Identify which cell holds the provided text, then report its [X, Y] central coordinate. 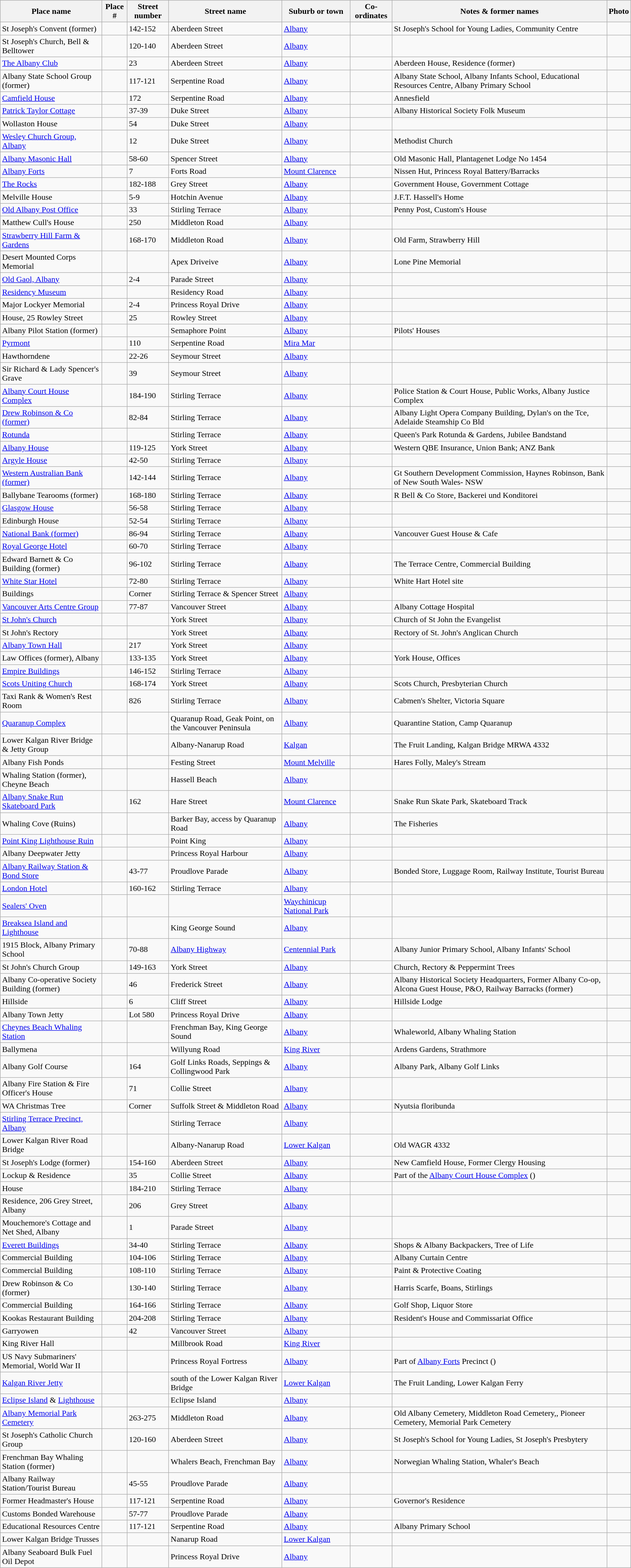
184-210 [148, 1188]
160-162 [148, 888]
St Joseph's Church, Bell & Belltower [51, 46]
96-102 [148, 564]
Waychinicup National Park [316, 905]
Albany State School Group (former) [51, 81]
St Joseph's Lodge (former) [51, 1162]
Hares Folly, Maley's Stream [500, 762]
204-208 [148, 1318]
Albany Golf Course [51, 1066]
120-160 [148, 1440]
R Bell & Co Store, Backerei und Konditorei [500, 495]
Norwegian Whaling Station, Whaler's Beach [500, 1461]
110 [148, 343]
Willyung Road [226, 1049]
Sir Richard & Lady Spencer's Grave [51, 373]
Residency Museum [51, 292]
Bonded Store, Luggage Room, Railway Institute, Tourist Bureau [500, 871]
Co-ordinates [371, 11]
82-84 [148, 417]
43-77 [148, 871]
Whaling Station (former), Cheyne Beach [51, 779]
Princess Royal Fortress [226, 1361]
Suburb or town [316, 11]
Festing Street [226, 762]
1915 Block, Albany Primary School [51, 949]
Millbrook Road [226, 1344]
Major Lockyer Memorial [51, 305]
Hassell Beach [226, 779]
Quaranup Complex [51, 723]
108-110 [148, 1271]
45-55 [148, 1483]
57-77 [148, 1513]
Educational Resources Centre [51, 1527]
Garryowen [51, 1331]
Church of St John the Evangelist [500, 619]
south of the Lower Kalgan River Bridge [226, 1383]
Mount Melville [316, 762]
12 [148, 141]
22-26 [148, 356]
Albany Pilot Station (former) [51, 330]
Residence, 206 Grey Street, Albany [51, 1205]
House, 25 Rowley Street [51, 318]
86-94 [148, 534]
Everett Buildings [51, 1245]
1 [148, 1227]
Frederick Street [226, 984]
168-180 [148, 495]
Centennial Park [316, 949]
Pilots' Houses [500, 330]
217 [148, 645]
Albany Historical Society Headquarters, Former Albany Co-op, Alcona Guest House, P&O, Railway Barracks (former) [500, 984]
Forts Road [226, 171]
7 [148, 171]
263-275 [148, 1417]
250 [148, 223]
Albany Curtain Centre [500, 1258]
Semaphore Point [226, 330]
Spencer Street [226, 158]
826 [148, 701]
172 [148, 98]
St Joseph's School for Young Ladies, St Joseph's Presbytery [500, 1440]
Breaksea Island and Lighthouse [51, 928]
Mouchemore's Cottage and Net Shed, Albany [51, 1227]
Albany Highway [226, 949]
Old WAGR 4332 [500, 1145]
Church, Rectory & Peppermint Trees [500, 967]
London Hotel [51, 888]
US Navy Submariners' Memorial, World War II [51, 1361]
Lockup & Residence [51, 1175]
Methodist Church [500, 141]
Albany Cottage Hospital [500, 607]
168-170 [148, 240]
Albany Historical Society Folk Museum [500, 111]
42-50 [148, 460]
Taxi Rank & Women's Rest Room [51, 701]
Lot 580 [148, 1015]
Kalgan River Jetty [51, 1383]
146-152 [148, 671]
Sealers' Oven [51, 905]
130-140 [148, 1288]
Quarantine Station, Camp Quaranup [500, 723]
6 [148, 1002]
Police Station & Court House, Public Works, Albany Justice Complex [500, 395]
142-152 [148, 29]
Whaleworld, Albany Whaling Station [500, 1032]
Buildings [51, 594]
206 [148, 1205]
Rectory of St. John's Anglican Church [500, 632]
Albany Court House Complex [51, 395]
Albany State School, Albany Infants School, Educational Resources Centre, Albany Primary School [500, 81]
52-54 [148, 521]
Camfield House [51, 98]
Government House, Government Cottage [500, 184]
Golf Shop, Liquor Store [500, 1305]
Old Masonic Hall, Plantagenet Lodge No 1454 [500, 158]
Albany Railway Station/Tourist Bureau [51, 1483]
Scots Uniting Church [51, 684]
Desert Mounted Corps Memorial [51, 262]
Western Australian Bank (former) [51, 478]
Harris Scarfe, Boans, Stirlings [500, 1288]
104-106 [148, 1258]
42 [148, 1331]
168-174 [148, 684]
164-166 [148, 1305]
Old Gaol, Albany [51, 279]
Suffolk Street & Middleton Road [226, 1106]
Albany Park, Albany Golf Links [500, 1066]
Edinburgh House [51, 521]
York House, Offices [500, 658]
Albany Masonic Hall [51, 158]
Nyutsia floribunda [500, 1106]
Ballymena [51, 1049]
Albany Snake Run Skateboard Park [51, 802]
Nanarup Road [226, 1539]
Albany Deepwater Jetty [51, 854]
The Albany Club [51, 63]
Albany Town Jetty [51, 1015]
Lower Kalgan River Road Bridge [51, 1145]
Stirling Terrace & Spencer Street [226, 594]
56-58 [148, 508]
Albany Light Opera Company Building, Dylan's on the Tce, Adelaide Steamship Co Bld [500, 417]
Rowley Street [226, 318]
Ballybane Tearooms (former) [51, 495]
Paint & Protective Coating [500, 1271]
Wesley Church Group, Albany [51, 141]
Mira Mar [316, 343]
184-190 [148, 395]
The Rocks [51, 184]
Photo [619, 11]
60-70 [148, 546]
Kalgan [316, 745]
Matthew Cull's House [51, 223]
Gt Southern Development Commission, Haynes Robinson, Bank of New South Wales- NSW [500, 478]
Point King Lighthouse Ruin [51, 841]
23 [148, 63]
Pyrmont [51, 343]
Western QBE Insurance, Union Bank; ANZ Bank [500, 448]
Kookas Restaurant Building [51, 1318]
The Terrace Centre, Commercial Building [500, 564]
Albany Town Hall [51, 645]
Queen's Park Rotunda & Gardens, Jubilee Bandstand [500, 435]
Old Farm, Strawberry Hill [500, 240]
Residency Road [226, 292]
162 [148, 802]
72-80 [148, 581]
Cheynes Beach Whaling Station [51, 1032]
National Bank (former) [51, 534]
Patrick Taylor Cottage [51, 111]
Strawberry Hill Farm & Gardens [51, 240]
119-125 [148, 448]
The Fisheries [500, 823]
Melville House [51, 197]
71 [148, 1089]
Albany Co-operative Society Building (former) [51, 984]
Albany Railway Station & Bond Store [51, 871]
182-188 [148, 184]
Albany Forts [51, 171]
164 [148, 1066]
Resident's House and Commissariat Office [500, 1318]
Snake Run Skate Park, Skateboard Track [500, 802]
White Hart Hotel site [500, 581]
Rotunda [51, 435]
Eclipse Island [226, 1400]
Royal George Hotel [51, 546]
149-163 [148, 967]
Golf Links Roads, Seppings & Collingwood Park [226, 1066]
Vancouver Arts Centre Group [51, 607]
Barker Bay, access by Quaranup Road [226, 823]
Notes & former names [500, 11]
Ardens Gardens, Strathmore [500, 1049]
Cabmen's Shelter, Victoria Square [500, 701]
46 [148, 984]
37-39 [148, 111]
Albany House [51, 448]
Albany Primary School [500, 1527]
Lower Kalgan Bridge Trusses [51, 1539]
Nissen Hut, Princess Royal Battery/Barracks [500, 171]
The Fruit Landing, Lower Kalgan Ferry [500, 1383]
Lone Pine Memorial [500, 262]
St Joseph's School for Young Ladies, Community Centre [500, 29]
Apex Driveive [226, 262]
33 [148, 210]
Hillside [51, 1002]
St Joseph's Catholic Church Group [51, 1440]
St John's Rectory [51, 632]
120-140 [148, 46]
Hare Street [226, 802]
Old Albany Post Office [51, 210]
King River Hall [51, 1344]
Whaling Cove (Ruins) [51, 823]
Frenchman Bay Whaling Station (former) [51, 1461]
Customs Bonded Warehouse [51, 1513]
Scots Church, Presbyterian Church [500, 684]
Old Albany Cemetery, Middleton Road Cemetery,, Pioneer Cemetery, Memorial Park Cemetery [500, 1417]
House [51, 1188]
Edward Barnett & Co Building (former) [51, 564]
St John's Church Group [51, 967]
J.F.T. Hassell's Home [500, 197]
58-60 [148, 158]
Part of Albany Forts Precinct () [500, 1361]
Part of the Albany Court House Complex () [500, 1175]
Eclipse Island & Lighthouse [51, 1400]
Albany Memorial Park Cemetery [51, 1417]
39 [148, 373]
Glasgow House [51, 508]
Albany Fish Ponds [51, 762]
WA Christmas Tree [51, 1106]
Whalers Beach, Frenchman Bay [226, 1461]
54 [148, 124]
142-144 [148, 478]
Aberdeen House, Residence (former) [500, 63]
Vancouver Guest House & Cafe [500, 534]
Penny Post, Custom's House [500, 210]
Argyle House [51, 460]
Empire Buildings [51, 671]
Albany Seaboard Bulk Fuel Oil Depot [51, 1557]
Albany Fire Station & Fire Officer's House [51, 1089]
35 [148, 1175]
St Joseph's Convent (former) [51, 29]
Stirling Terrace Precinct, Albany [51, 1123]
Hawthorndene [51, 356]
Former Headmaster's House [51, 1501]
The Fruit Landing, Kalgan Bridge MRWA 4332 [500, 745]
Lower Kalgan River Bridge & Jetty Group [51, 745]
New Camfield House, Former Clergy Housing [500, 1162]
133-135 [148, 658]
Quaranup Road, Geak Point, on the Vancouver Peninsula [226, 723]
34-40 [148, 1245]
154-160 [148, 1162]
Point King [226, 841]
Place # [115, 11]
Hotchin Avenue [226, 197]
70-88 [148, 949]
Law Offices (former), Albany [51, 658]
Street name [226, 11]
Street number [148, 11]
5-9 [148, 197]
Place name [51, 11]
St John's Church [51, 619]
Princess Royal Harbour [226, 854]
Hillside Lodge [500, 1002]
Wollaston House [51, 124]
Shops & Albany Backpackers, Tree of Life [500, 1245]
Annesfield [500, 98]
25 [148, 318]
77-87 [148, 607]
Albany Junior Primary School, Albany Infants' School [500, 949]
Cliff Street [226, 1002]
Governor's Residence [500, 1501]
Frenchman Bay, King George Sound [226, 1032]
White Star Hotel [51, 581]
King George Sound [226, 928]
